Provide the [x, y] coordinate of the cell's center where the given text is located.  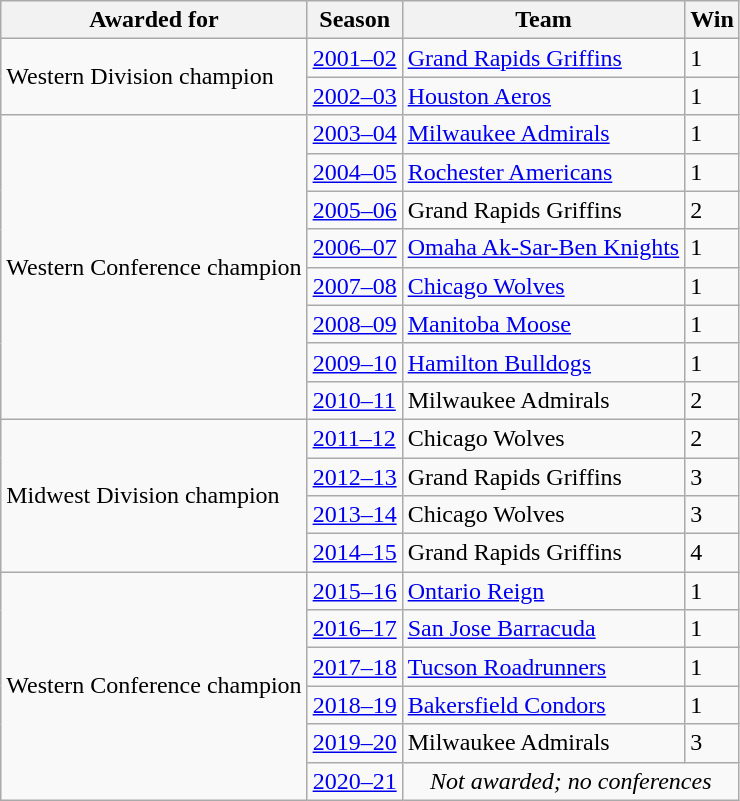
Midwest Division champion [154, 495]
2007–08 [354, 286]
2017–18 [354, 667]
2009–10 [354, 362]
Team [544, 20]
Manitoba Moose [544, 324]
Awarded for [154, 20]
2010–11 [354, 400]
2011–12 [354, 438]
2008–09 [354, 324]
2016–17 [354, 629]
2018–19 [354, 705]
Tucson Roadrunners [544, 667]
Hamilton Bulldogs [544, 362]
Not awarded; no conferences [570, 781]
2002–03 [354, 96]
2012–13 [354, 477]
2003–04 [354, 134]
San Jose Barracuda [544, 629]
2004–05 [354, 172]
4 [712, 553]
Bakersfield Condors [544, 705]
2019–20 [354, 743]
2020–21 [354, 781]
2013–14 [354, 515]
2015–16 [354, 591]
2014–15 [354, 553]
Western Division champion [154, 77]
2006–07 [354, 248]
Houston Aeros [544, 96]
Rochester Americans [544, 172]
2005–06 [354, 210]
Omaha Ak-Sar-Ben Knights [544, 248]
2001–02 [354, 58]
Win [712, 20]
Ontario Reign [544, 591]
Season [354, 20]
